Provide the (x, y) coordinate of the cell's center where the given text is located.  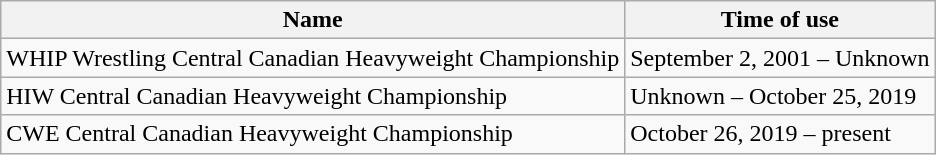
September 2, 2001 – Unknown (780, 58)
October 26, 2019 – present (780, 134)
Time of use (780, 20)
WHIP Wrestling Central Canadian Heavyweight Championship (313, 58)
Unknown – October 25, 2019 (780, 96)
CWE Central Canadian Heavyweight Championship (313, 134)
HIW Central Canadian Heavyweight Championship (313, 96)
Name (313, 20)
